For the text-containing cell, return its midpoint in (x, y) coordinate format. 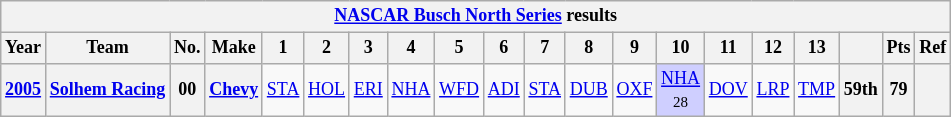
3 (368, 48)
OXF (634, 90)
8 (588, 48)
NHA28 (681, 90)
Solhem Racing (107, 90)
Team (107, 48)
10 (681, 48)
HOL (327, 90)
LRP (773, 90)
NASCAR Busch North Series results (476, 16)
NHA (411, 90)
ADI (504, 90)
00 (188, 90)
ERI (368, 90)
Pts (898, 48)
7 (544, 48)
No. (188, 48)
Ref (933, 48)
5 (460, 48)
11 (728, 48)
Year (24, 48)
Make (234, 48)
Chevy (234, 90)
6 (504, 48)
DOV (728, 90)
59th (860, 90)
WFD (460, 90)
4 (411, 48)
13 (817, 48)
1 (282, 48)
12 (773, 48)
TMP (817, 90)
79 (898, 90)
9 (634, 48)
DUB (588, 90)
2 (327, 48)
2005 (24, 90)
